From the cell containing the given text, extract its center point as (x, y) coordinate. 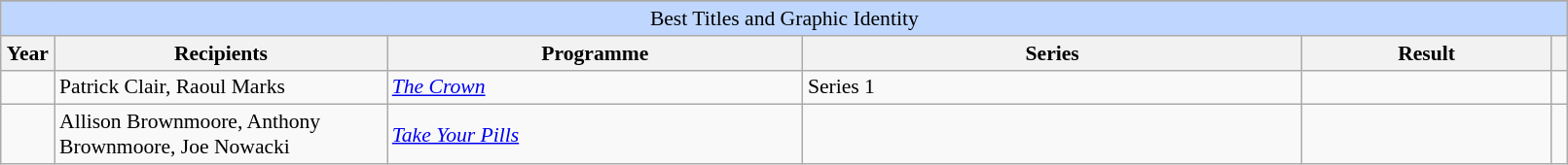
Best Titles and Graphic Identity (784, 18)
Series (1053, 53)
Take Your Pills (596, 134)
Series 1 (1053, 87)
Patrick Clair, Raoul Marks (221, 87)
Year (27, 53)
Allison Brownmoore, Anthony Brownmoore, Joe Nowacki (221, 134)
The Crown (596, 87)
Result (1426, 53)
Programme (596, 53)
Recipients (221, 53)
